Output the [x, y] coordinate of the center of the cell containing the given text.  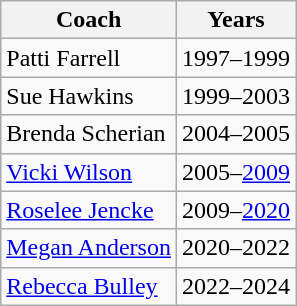
Years [236, 20]
2005–2009 [236, 172]
2022–2024 [236, 286]
Roselee Jencke [89, 210]
Patti Farrell [89, 58]
2020–2022 [236, 248]
1999–2003 [236, 96]
Rebecca Bulley [89, 286]
Megan Anderson [89, 248]
2004–2005 [236, 134]
Brenda Scherian [89, 134]
2009–2020 [236, 210]
1997–1999 [236, 58]
Coach [89, 20]
Sue Hawkins [89, 96]
Vicki Wilson [89, 172]
